Provide the [X, Y] coordinate of the cell's center where the given text is located.  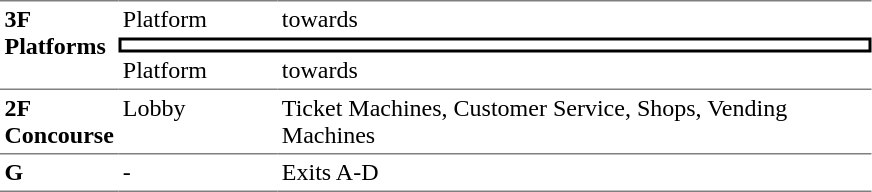
G [59, 173]
Lobby [198, 121]
Exits A-D [574, 173]
Ticket Machines, Customer Service, Shops, Vending Machines [574, 121]
2FConcourse [59, 121]
- [198, 173]
3FPlatforms [59, 44]
